Extract the (X, Y) coordinate from the center of the cell holding the provided text.  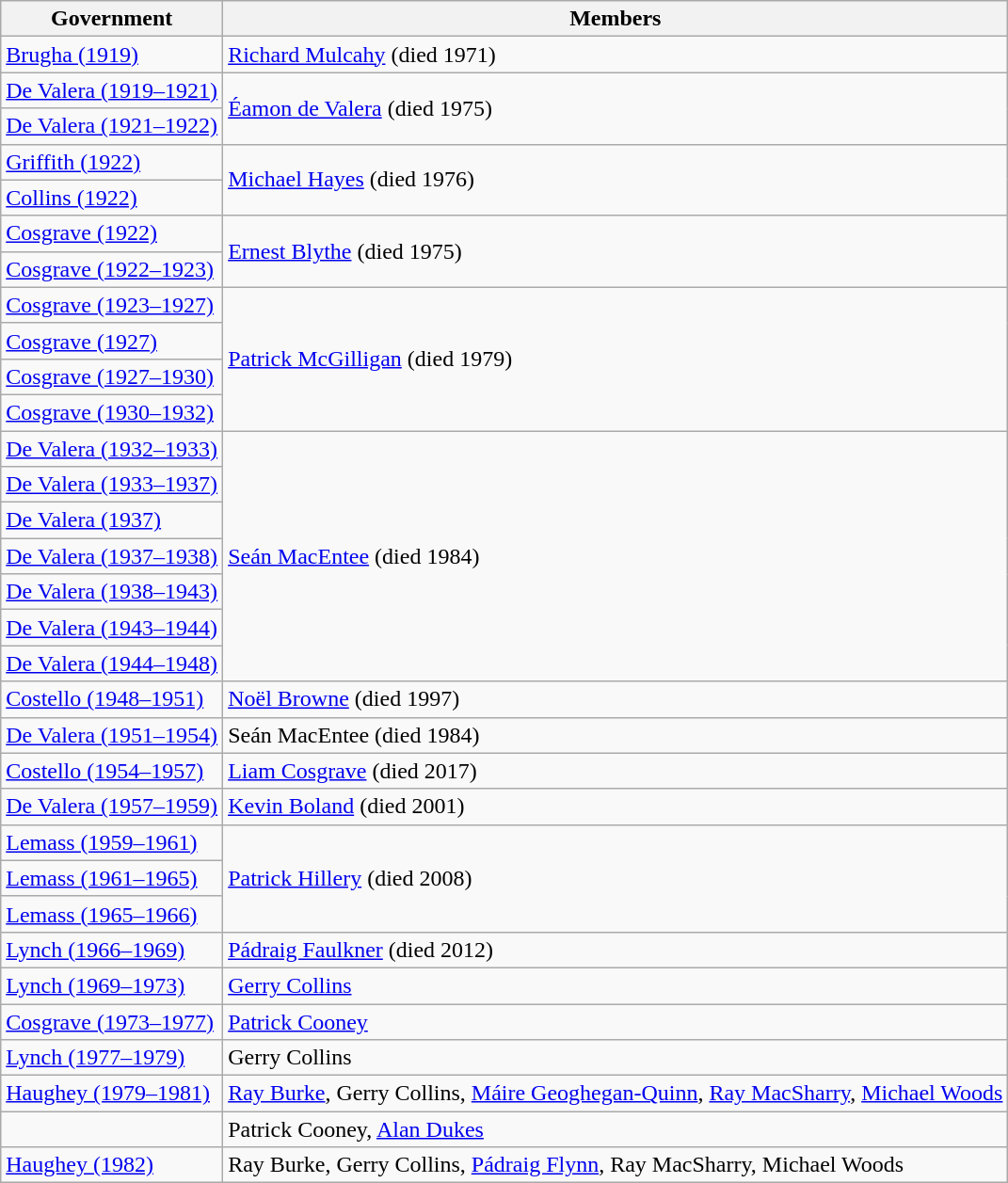
Ray Burke, Gerry Collins, Pádraig Flynn, Ray MacSharry, Michael Woods (616, 1165)
De Valera (1957–1959) (112, 807)
Haughey (1979–1981) (112, 1094)
Cosgrave (1922–1923) (112, 269)
Richard Mulcahy (died 1971) (616, 55)
Liam Cosgrave (died 2017) (616, 771)
Ray Burke, Gerry Collins, Máire Geoghegan-Quinn, Ray MacSharry, Michael Woods (616, 1094)
De Valera (1951–1954) (112, 735)
Lynch (1977–1979) (112, 1058)
De Valera (1943–1944) (112, 628)
De Valera (1937) (112, 520)
Patrick Cooney (616, 1021)
Cosgrave (1927) (112, 341)
Cosgrave (1973–1977) (112, 1021)
Kevin Boland (died 2001) (616, 807)
Patrick McGilligan (died 1979) (616, 359)
Costello (1948–1951) (112, 699)
Lynch (1966–1969) (112, 950)
De Valera (1937–1938) (112, 556)
Patrick Hillery (died 2008) (616, 878)
Costello (1954–1957) (112, 771)
Patrick Cooney, Alan Dukes (616, 1129)
Collins (1922) (112, 198)
Cosgrave (1927–1930) (112, 376)
Lemass (1961–1965) (112, 878)
Éamon de Valera (died 1975) (616, 108)
Griffith (1922) (112, 162)
Michael Hayes (died 1976) (616, 180)
Cosgrave (1923–1927) (112, 305)
De Valera (1944–1948) (112, 663)
Lynch (1969–1973) (112, 985)
De Valera (1933–1937) (112, 485)
Cosgrave (1930–1932) (112, 412)
Cosgrave (1922) (112, 233)
Noël Browne (died 1997) (616, 699)
Lemass (1965–1966) (112, 914)
De Valera (1919–1921) (112, 90)
Pádraig Faulkner (died 2012) (616, 950)
De Valera (1932–1933) (112, 449)
Ernest Blythe (died 1975) (616, 251)
Government (112, 19)
Haughey (1982) (112, 1165)
De Valera (1938–1943) (112, 592)
Brugha (1919) (112, 55)
Members (616, 19)
Lemass (1959–1961) (112, 842)
De Valera (1921–1922) (112, 126)
